Capture the cell that displays the provided text and extract its [x, y] central coordinate. 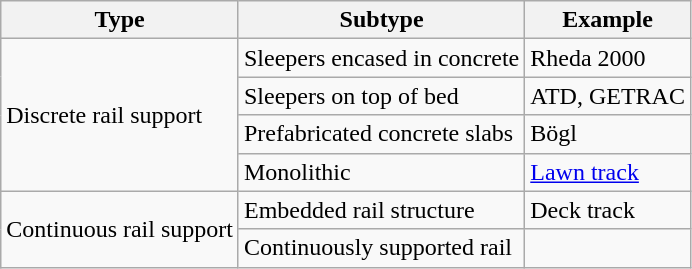
Sleepers on top of bed [381, 96]
Monolithic [381, 172]
Prefabricated concrete slabs [381, 134]
Continuously supported rail [381, 248]
Type [120, 20]
Rheda 2000 [608, 58]
Subtype [381, 20]
Embedded rail structure [381, 210]
Discrete rail support [120, 115]
Continuous rail support [120, 229]
Lawn track [608, 172]
Example [608, 20]
Bögl [608, 134]
Deck track [608, 210]
Sleepers encased in concrete [381, 58]
ATD, GETRAC [608, 96]
